Find where the given text appears and provide that cell's center as [x, y] coordinate. 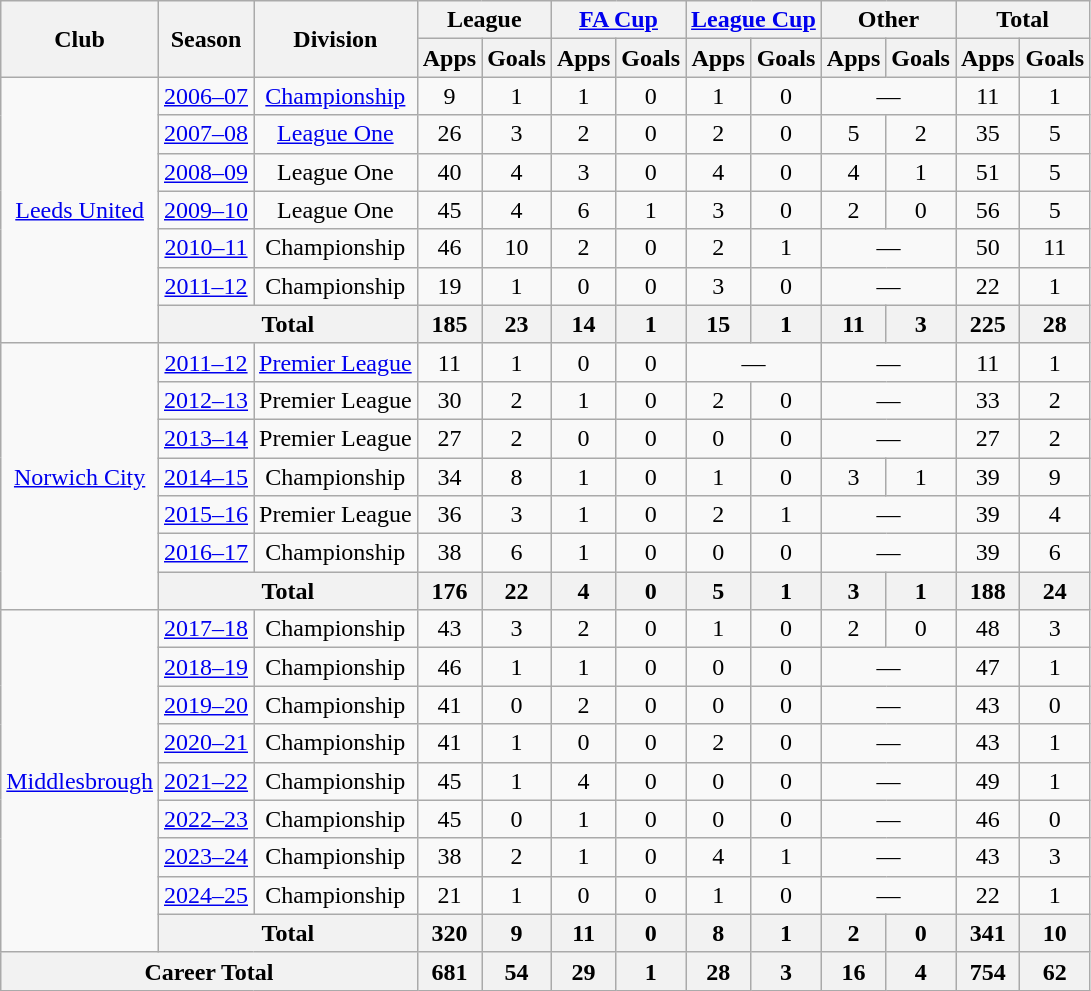
47 [988, 667]
2012–13 [206, 400]
2013–14 [206, 438]
2007–08 [206, 134]
29 [583, 971]
League Cup [754, 20]
2018–19 [206, 667]
35 [988, 134]
Leeds United [80, 210]
League [484, 20]
2016–17 [206, 553]
2006–07 [206, 96]
51 [988, 172]
24 [1055, 591]
50 [988, 248]
40 [449, 172]
56 [988, 210]
2014–15 [206, 477]
Club [80, 39]
26 [449, 134]
188 [988, 591]
54 [517, 971]
681 [449, 971]
2010–11 [206, 248]
Division [336, 39]
Other [888, 20]
62 [1055, 971]
FA Cup [618, 20]
36 [449, 515]
49 [988, 781]
185 [449, 324]
2024–25 [206, 895]
2008–09 [206, 172]
16 [853, 971]
15 [718, 324]
320 [449, 933]
Season [206, 39]
Norwich City [80, 476]
14 [583, 324]
Career Total [209, 971]
2021–22 [206, 781]
34 [449, 477]
754 [988, 971]
Middlesbrough [80, 782]
2009–10 [206, 210]
30 [449, 400]
2019–20 [206, 705]
2017–18 [206, 629]
225 [988, 324]
341 [988, 933]
176 [449, 591]
2022–23 [206, 819]
2023–24 [206, 857]
2015–16 [206, 515]
19 [449, 286]
48 [988, 629]
33 [988, 400]
21 [449, 895]
2020–21 [206, 743]
23 [517, 324]
